Determine the (X, Y) coordinate at the center of the cell enclosing the given text.  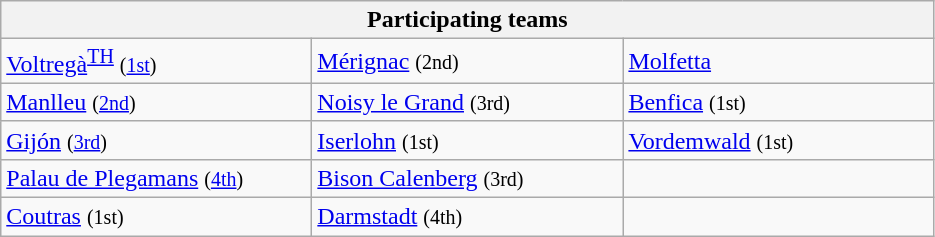
Benfica (1st) (778, 102)
Manlleu (2nd) (156, 102)
Vordemwald (1st) (778, 140)
Palau de Plegamans (4th) (156, 178)
Coutras (1st) (156, 217)
Mérignac (2nd) (468, 62)
Bison Calenberg (3rd) (468, 178)
Participating teams (468, 20)
Iserlohn (1st) (468, 140)
Noisy le Grand (3rd) (468, 102)
Darmstadt (4th) (468, 217)
Molfetta (778, 62)
VoltregàTH (1st) (156, 62)
Gijón (3rd) (156, 140)
